Output the (X, Y) coordinate of the center of the cell containing the given text.  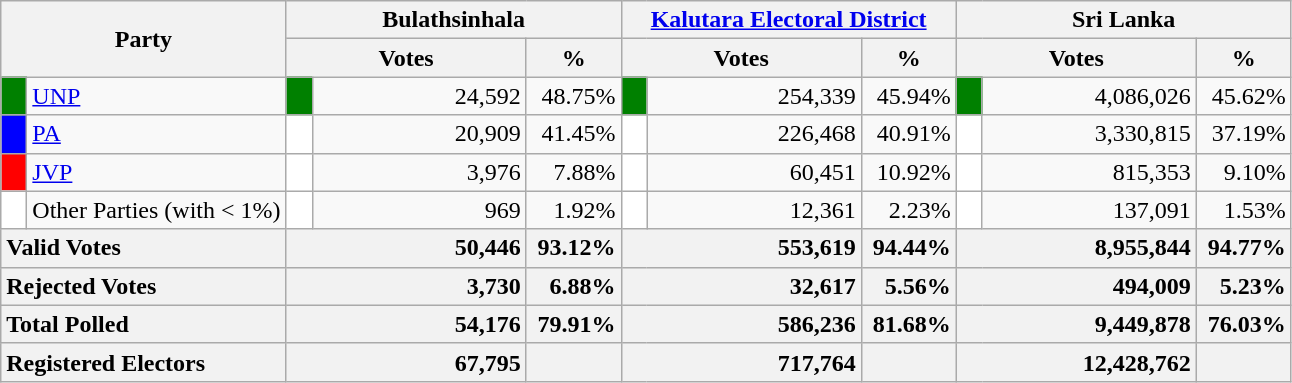
32,617 (741, 286)
Other Parties (with < 1%) (156, 210)
PA (156, 134)
12,428,762 (1076, 362)
UNP (156, 96)
45.94% (908, 96)
41.45% (574, 134)
7.88% (574, 172)
226,468 (754, 134)
Party (144, 39)
50,446 (406, 248)
815,353 (1089, 172)
9.10% (1244, 172)
586,236 (741, 324)
45.62% (1244, 96)
4,086,026 (1089, 96)
Sri Lanka (1124, 20)
494,009 (1076, 286)
2.23% (908, 210)
94.77% (1244, 248)
40.91% (908, 134)
67,795 (406, 362)
Kalutara Electoral District (788, 20)
3,976 (419, 172)
JVP (156, 172)
93.12% (574, 248)
20,909 (419, 134)
81.68% (908, 324)
5.23% (1244, 286)
48.75% (574, 96)
553,619 (741, 248)
9,449,878 (1076, 324)
5.56% (908, 286)
12,361 (754, 210)
94.44% (908, 248)
1.53% (1244, 210)
10.92% (908, 172)
60,451 (754, 172)
37.19% (1244, 134)
Rejected Votes (144, 286)
717,764 (741, 362)
54,176 (406, 324)
76.03% (1244, 324)
Total Polled (144, 324)
254,339 (754, 96)
969 (419, 210)
137,091 (1089, 210)
Bulathsinhala (454, 20)
3,330,815 (1089, 134)
3,730 (406, 286)
24,592 (419, 96)
8,955,844 (1076, 248)
6.88% (574, 286)
1.92% (574, 210)
Valid Votes (144, 248)
Registered Electors (144, 362)
79.91% (574, 324)
